Scan for the cell matching the given text and deliver its (X, Y) coordinate at center. 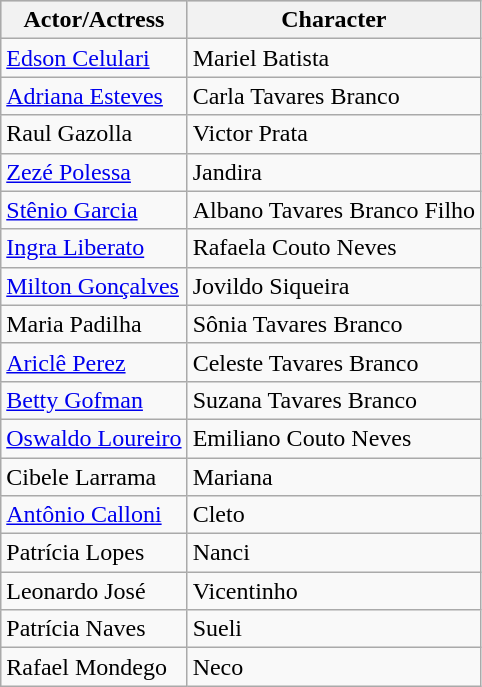
Maria Padilha (94, 324)
Cibele Larrama (94, 477)
Sueli (334, 629)
Neco (334, 667)
Victor Prata (334, 134)
Suzana Tavares Branco (334, 400)
Cleto (334, 515)
Rafael Mondego (94, 667)
Zezé Polessa (94, 172)
Character (334, 20)
Sônia Tavares Branco (334, 324)
Emiliano Couto Neves (334, 438)
Oswaldo Loureiro (94, 438)
Rafaela Couto Neves (334, 248)
Mariana (334, 477)
Mariel Batista (334, 58)
Jandira (334, 172)
Patrícia Naves (94, 629)
Albano Tavares Branco Filho (334, 210)
Carla Tavares Branco (334, 96)
Ingra Liberato (94, 248)
Leonardo José (94, 591)
Ariclê Perez (94, 362)
Nanci (334, 553)
Vicentinho (334, 591)
Raul Gazolla (94, 134)
Edson Celulari (94, 58)
Betty Gofman (94, 400)
Actor/Actress (94, 20)
Adriana Esteves (94, 96)
Patrícia Lopes (94, 553)
Antônio Calloni (94, 515)
Celeste Tavares Branco (334, 362)
Jovildo Siqueira (334, 286)
Stênio Garcia (94, 210)
Milton Gonçalves (94, 286)
